Capture the cell that displays the provided text and extract its (X, Y) central coordinate. 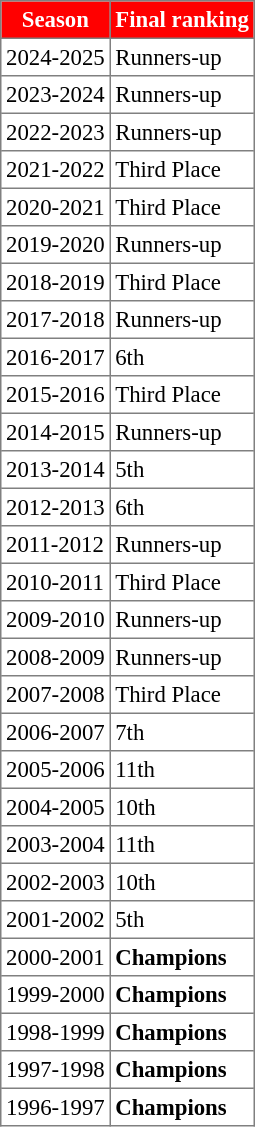
2002-2003 (56, 882)
2007-2008 (56, 695)
2009-2010 (56, 620)
2013-2014 (56, 470)
2020-2021 (56, 207)
2011-2012 (56, 545)
2016-2017 (56, 357)
2005-2006 (56, 770)
2024-2025 (56, 57)
2021-2022 (56, 170)
2017-2018 (56, 320)
2019-2020 (56, 245)
2004-2005 (56, 807)
2012-2013 (56, 507)
1998-1999 (56, 1032)
2006-2007 (56, 732)
Season (56, 20)
2018-2019 (56, 282)
2001-2002 (56, 920)
2000-2001 (56, 957)
1999-2000 (56, 995)
1996-1997 (56, 1107)
Final ranking (182, 20)
2015-2016 (56, 395)
2003-2004 (56, 845)
2022-2023 (56, 132)
2008-2009 (56, 657)
2023-2024 (56, 95)
2014-2015 (56, 432)
7th (182, 732)
1997-1998 (56, 1070)
2010-2011 (56, 582)
